Scan for the cell matching the given text and deliver its [x, y] coordinate at center. 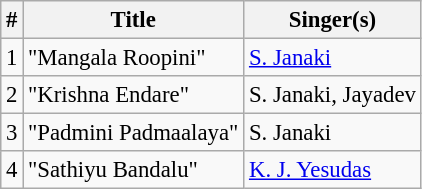
Title [134, 20]
# [12, 20]
"Mangala Roopini" [134, 58]
"Padmini Padmaalaya" [134, 133]
"Sathiyu Bandalu" [134, 170]
"Krishna Endare" [134, 95]
K. J. Yesudas [333, 170]
4 [12, 170]
3 [12, 133]
1 [12, 58]
S. Janaki, Jayadev [333, 95]
Singer(s) [333, 20]
2 [12, 95]
